Provide the [X, Y] coordinate of the cell's center where the given text is located.  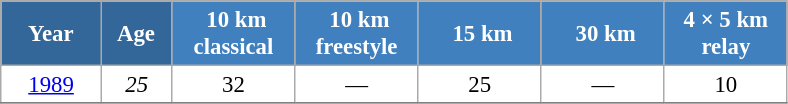
4 × 5 km relay [726, 34]
10 km freestyle [356, 34]
1989 [52, 85]
15 km [480, 34]
Age [136, 34]
32 [234, 85]
10 km classical [234, 34]
30 km [602, 34]
Year [52, 34]
10 [726, 85]
